Find where the given text appears and provide that cell's center as (X, Y) coordinate. 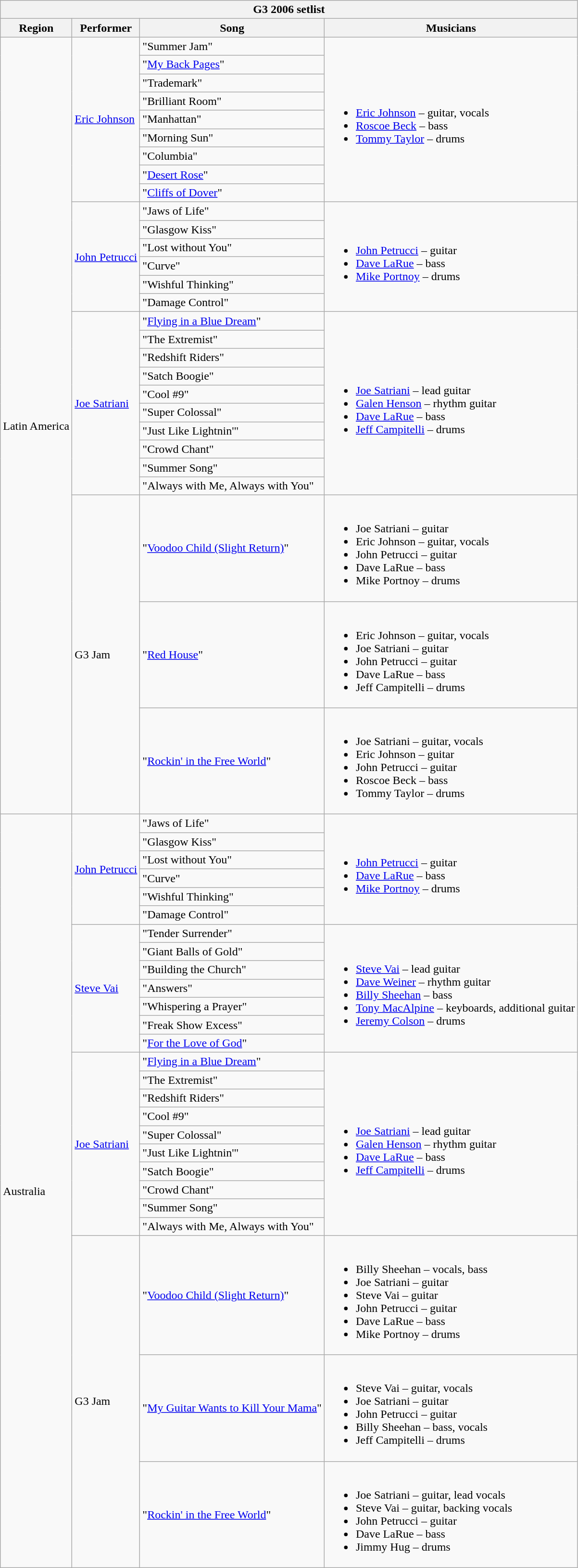
Billy Sheehan – vocals, bassJoe Satriani – guitarSteve Vai – guitarJohn Petrucci – guitarDave LaRue – bassMike Portnoy – drums (451, 1295)
Joe Satriani – guitar, vocalsEric Johnson – guitarJohn Petrucci – guitarRoscoe Beck – bassTommy Taylor – drums (451, 761)
G3 2006 setlist (289, 10)
"Morning Sun" (232, 138)
"My Guitar Wants to Kill Your Mama" (232, 1408)
"Freak Show Excess" (232, 1025)
Musicians (451, 28)
"Cliffs of Dover" (232, 193)
Steve Vai (106, 988)
"Tender Surrender" (232, 933)
Joe Satriani – guitar, lead vocalsSteve Vai – guitar, backing vocalsJohn Petrucci – guitarDave LaRue – bassJimmy Hug – drums (451, 1514)
"Desert Rose" (232, 174)
"Brilliant Room" (232, 101)
Eric Johnson (106, 119)
Steve Vai – guitar, vocalsJoe Satriani – guitarJohn Petrucci – guitarBilly Sheehan – bass, vocalsJeff Campitelli – drums (451, 1408)
"Manhattan" (232, 119)
"Whispering a Prayer" (232, 1006)
"Summer Jam" (232, 46)
"Giant Balls of Gold" (232, 951)
"Red House" (232, 655)
"Columbia" (232, 156)
"Building the Church" (232, 970)
Eric Johnson – guitar, vocalsRoscoe Beck – bassTommy Taylor – drums (451, 119)
Region (37, 28)
Song (232, 28)
"For the Love of God" (232, 1043)
"My Back Pages" (232, 64)
Joe Satriani – guitarEric Johnson – guitar, vocalsJohn Petrucci – guitarDave LaRue – bassMike Portnoy – drums (451, 548)
"Trademark" (232, 83)
Australia (37, 1191)
Eric Johnson – guitar, vocalsJoe Satriani – guitarJohn Petrucci – guitarDave LaRue – bassJeff Campitelli – drums (451, 655)
"Answers" (232, 988)
Steve Vai – lead guitarDave Weiner – rhythm guitarBilly Sheehan – bassTony MacAlpine – keyboards, additional guitarJeremy Colson – drums (451, 988)
Latin America (37, 425)
Performer (106, 28)
